Find where the given text appears and provide that cell's center as [x, y] coordinate. 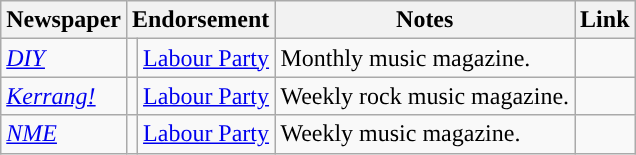
Newspaper [64, 20]
Monthly music magazine. [425, 58]
DIY [64, 58]
Weekly music magazine. [425, 134]
Link [605, 20]
Weekly rock music magazine. [425, 96]
Notes [425, 20]
NME [64, 134]
Kerrang! [64, 96]
Endorsement [200, 20]
